Determine the [X, Y] coordinate at the center of the cell enclosing the given text.  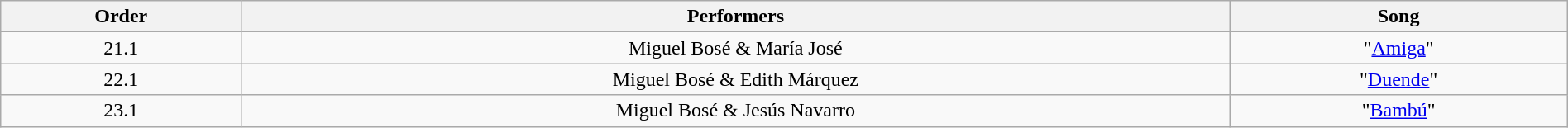
Song [1398, 17]
Miguel Bosé & Jesús Navarro [736, 111]
Miguel Bosé & Edith Márquez [736, 79]
Performers [736, 17]
22.1 [121, 79]
Order [121, 17]
Miguel Bosé & María José [736, 48]
21.1 [121, 48]
"Duende" [1398, 79]
"Bambú" [1398, 111]
23.1 [121, 111]
"Amiga" [1398, 48]
